Pinpoint the cell where the given text exists, returning its (X, Y) midpoint coordinate. 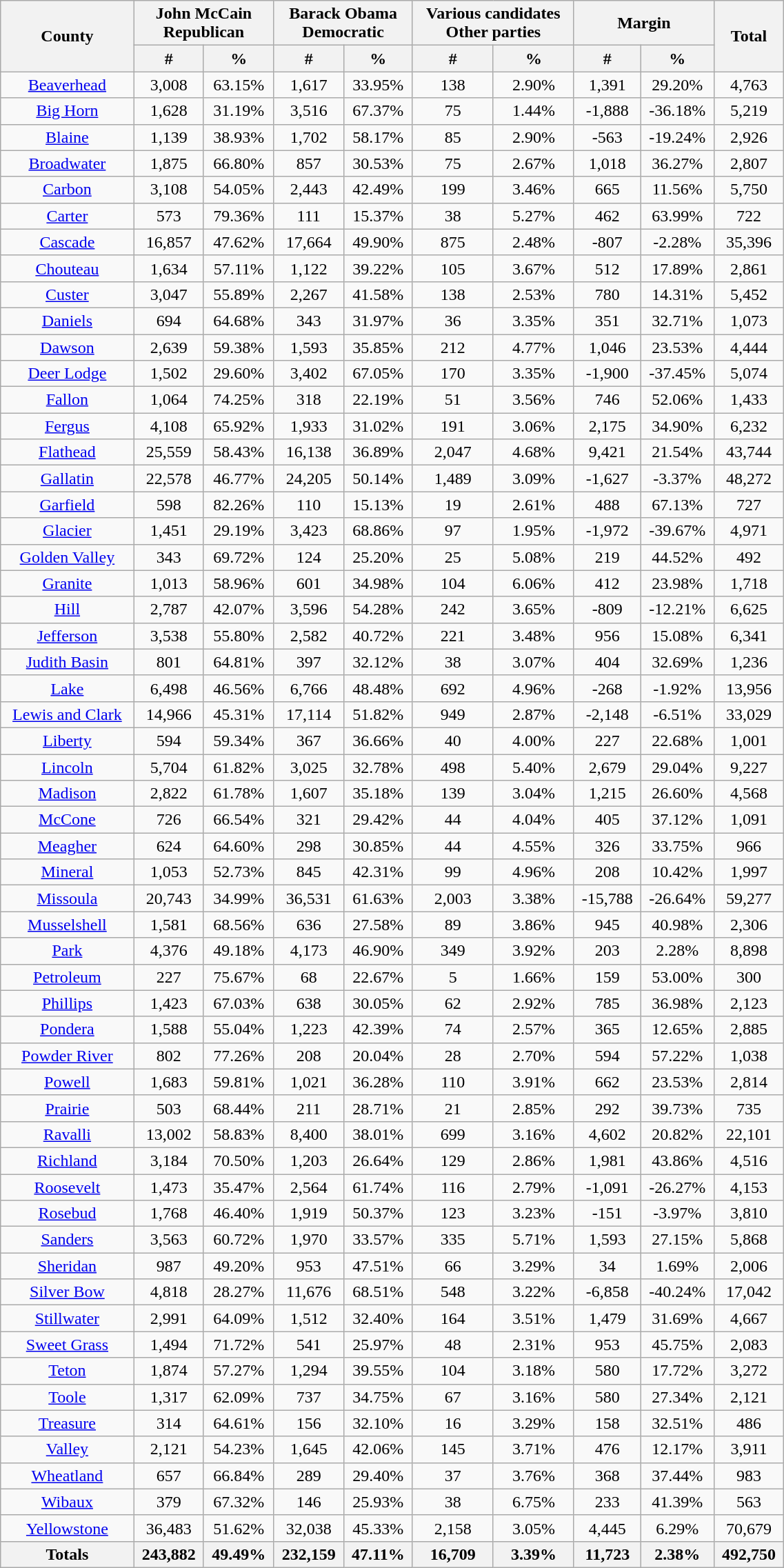
-3.97% (677, 1214)
945 (607, 925)
49.90% (378, 242)
49.49% (239, 1554)
2.48% (534, 242)
1,013 (168, 583)
351 (607, 321)
3.38% (534, 898)
16,138 (309, 452)
3,272 (749, 1371)
1,981 (607, 1160)
37.12% (677, 820)
379 (168, 1502)
1,203 (309, 1160)
-12.21% (677, 610)
-1.92% (677, 688)
1,607 (309, 794)
367 (309, 741)
Lincoln (68, 767)
33.75% (677, 846)
Jefferson (68, 636)
6.75% (534, 1502)
22,101 (749, 1134)
404 (607, 662)
Madison (68, 794)
349 (452, 951)
59,277 (749, 898)
38.93% (239, 137)
-15,788 (607, 898)
1,021 (309, 1082)
2,158 (452, 1528)
35.47% (239, 1187)
34 (607, 1266)
39.55% (378, 1371)
39.73% (677, 1108)
3,516 (309, 111)
67 (452, 1397)
1,617 (309, 85)
5,704 (168, 767)
4.04% (534, 820)
735 (749, 1108)
32.10% (378, 1423)
6,766 (309, 688)
29.42% (378, 820)
25.93% (378, 1502)
5,074 (749, 374)
1,702 (309, 137)
3.48% (534, 636)
47.11% (378, 1554)
1,223 (309, 1029)
13,002 (168, 1134)
1,294 (309, 1371)
Lake (68, 688)
32.78% (378, 767)
1,038 (749, 1056)
4,568 (749, 794)
22.67% (378, 977)
801 (168, 662)
1,317 (168, 1397)
2,861 (749, 268)
987 (168, 1266)
4,971 (749, 531)
52.06% (677, 400)
69.72% (239, 557)
5,868 (749, 1240)
3.46% (534, 190)
1,634 (168, 268)
2.79% (534, 1187)
221 (452, 636)
875 (452, 242)
2,639 (168, 347)
34.98% (378, 583)
Lewis and Clark (68, 714)
97 (452, 531)
2,564 (309, 1187)
22,578 (168, 479)
412 (607, 583)
35.18% (378, 794)
2,443 (309, 190)
1,768 (168, 1214)
785 (607, 1003)
5.40% (534, 767)
498 (452, 767)
1,473 (168, 1187)
-36.18% (677, 111)
3,596 (309, 610)
2,787 (168, 610)
36 (452, 321)
845 (309, 872)
1,997 (749, 872)
1,139 (168, 137)
17.72% (677, 1371)
573 (168, 216)
1,502 (168, 374)
111 (309, 216)
318 (309, 400)
4.68% (534, 452)
40 (452, 741)
Silver Bow (68, 1292)
50.14% (378, 479)
35.85% (378, 347)
62 (452, 1003)
Stillwater (68, 1318)
1,001 (749, 741)
746 (607, 400)
32.71% (677, 321)
22.19% (378, 400)
23.98% (677, 583)
33.57% (378, 1240)
368 (607, 1476)
Gallatin (68, 479)
58.17% (378, 137)
29.19% (239, 531)
25 (452, 557)
4,602 (607, 1134)
1.44% (534, 111)
31.02% (378, 426)
31.69% (677, 1318)
4,516 (749, 1160)
4,667 (749, 1318)
Deer Lodge (68, 374)
65.92% (239, 426)
4.55% (534, 846)
-3.37% (677, 479)
1,588 (168, 1029)
46.90% (378, 951)
159 (607, 977)
42.39% (378, 1029)
3.91% (534, 1082)
726 (168, 820)
548 (452, 1292)
3.18% (534, 1371)
61.74% (378, 1187)
42.49% (378, 190)
598 (168, 505)
51.82% (378, 714)
32.40% (378, 1318)
1,236 (749, 662)
39.22% (378, 268)
170 (452, 374)
49.20% (239, 1266)
11.56% (677, 190)
74 (452, 1029)
47.62% (239, 242)
1,018 (607, 163)
58.96% (239, 583)
20.04% (378, 1056)
22.68% (677, 741)
Pondera (68, 1029)
2,047 (452, 452)
-40.24% (677, 1292)
727 (749, 505)
3.22% (534, 1292)
-1,900 (607, 374)
26.60% (677, 794)
3,025 (309, 767)
692 (452, 688)
Sheridan (68, 1266)
2.38% (677, 1554)
298 (309, 846)
68.56% (239, 925)
4,153 (749, 1187)
1,874 (168, 1371)
27.58% (378, 925)
43.86% (677, 1160)
1,479 (607, 1318)
Broadwater (68, 163)
Dawson (68, 347)
4,763 (749, 85)
3,047 (168, 294)
3,538 (168, 636)
2,822 (168, 794)
123 (452, 1214)
25,559 (168, 452)
Park (68, 951)
3.23% (534, 1214)
211 (309, 1108)
-268 (607, 688)
2,003 (452, 898)
52.73% (239, 872)
42.06% (378, 1449)
Fallon (68, 400)
4,444 (749, 347)
28.71% (378, 1108)
17.89% (677, 268)
Total (749, 36)
699 (452, 1134)
105 (452, 268)
41.39% (677, 1502)
2,926 (749, 137)
29.40% (378, 1476)
199 (452, 190)
64.68% (239, 321)
5 (452, 977)
63.99% (677, 216)
66.84% (239, 1476)
2,083 (749, 1345)
2.53% (534, 294)
563 (749, 1502)
48,272 (749, 479)
3.07% (534, 662)
2,306 (749, 925)
2,582 (309, 636)
Yellowstone (68, 1528)
55.89% (239, 294)
55.04% (239, 1029)
Meagher (68, 846)
Teton (68, 1371)
1,919 (309, 1214)
61.78% (239, 794)
34.75% (378, 1397)
1,122 (309, 268)
Richland (68, 1160)
5,750 (749, 190)
13,956 (749, 688)
25.97% (378, 1345)
62.09% (239, 1397)
32.12% (378, 662)
164 (452, 1318)
-6,858 (607, 1292)
Valley (68, 1449)
Wibaux (68, 1502)
29.60% (239, 374)
1,683 (168, 1082)
2,123 (749, 1003)
2.87% (534, 714)
64.61% (239, 1423)
857 (309, 163)
1,064 (168, 400)
71.72% (239, 1345)
19 (452, 505)
Musselshell (68, 925)
-39.67% (677, 531)
3,911 (749, 1449)
12.17% (677, 1449)
50.37% (378, 1214)
Custer (68, 294)
949 (452, 714)
Totals (68, 1554)
3,563 (168, 1240)
64.60% (239, 846)
158 (607, 1423)
16,857 (168, 242)
20.82% (677, 1134)
46.40% (239, 1214)
3,810 (749, 1214)
55.80% (239, 636)
Glacier (68, 531)
67.13% (677, 505)
61.63% (378, 898)
326 (607, 846)
16,709 (452, 1554)
-26.27% (677, 1187)
145 (452, 1449)
Daniels (68, 321)
3,423 (309, 531)
9,227 (749, 767)
Powell (68, 1082)
36,531 (309, 898)
-809 (607, 610)
Sweet Grass (68, 1345)
33,029 (749, 714)
956 (607, 636)
57.11% (239, 268)
694 (168, 321)
70.50% (239, 1160)
139 (452, 794)
64.81% (239, 662)
15.37% (378, 216)
-26.64% (677, 898)
-151 (607, 1214)
68.44% (239, 1108)
3.56% (534, 400)
203 (607, 951)
Carbon (68, 190)
Powder River (68, 1056)
3.67% (534, 268)
4,818 (168, 1292)
McCone (68, 820)
48.48% (378, 688)
321 (309, 820)
191 (452, 426)
1,718 (749, 583)
2.57% (534, 1029)
15.08% (677, 636)
146 (309, 1502)
45.33% (378, 1528)
541 (309, 1345)
1,970 (309, 1240)
-6.51% (677, 714)
-1,091 (607, 1187)
Sanders (68, 1240)
1.95% (534, 531)
47.51% (378, 1266)
1,053 (168, 872)
60.72% (239, 1240)
116 (452, 1187)
966 (749, 846)
89 (452, 925)
Petroleum (68, 977)
Golden Valley (68, 557)
1,073 (749, 321)
29.20% (677, 85)
Barack ObamaDemocratic (343, 23)
36,483 (168, 1528)
33.95% (378, 85)
2,807 (749, 163)
9,421 (607, 452)
3.04% (534, 794)
10.42% (677, 872)
1,091 (749, 820)
722 (749, 216)
314 (168, 1423)
77.26% (239, 1056)
492 (749, 557)
57.22% (677, 1056)
1,645 (309, 1449)
-2.28% (677, 242)
Liberty (68, 741)
63.15% (239, 85)
34.90% (677, 426)
70,679 (749, 1528)
2.31% (534, 1345)
59.38% (239, 347)
17,664 (309, 242)
30.05% (378, 1003)
67.37% (378, 111)
82.26% (239, 505)
17,114 (309, 714)
3.76% (534, 1476)
6.29% (677, 1528)
397 (309, 662)
2.86% (534, 1160)
99 (452, 872)
3.86% (534, 925)
Phillips (68, 1003)
657 (168, 1476)
802 (168, 1056)
44.52% (677, 557)
27.34% (677, 1397)
638 (309, 1003)
34.99% (239, 898)
156 (309, 1423)
462 (607, 216)
Margin (644, 23)
2.70% (534, 1056)
Garfield (68, 505)
74.25% (239, 400)
36.66% (378, 741)
4,173 (309, 951)
129 (452, 1160)
3.65% (534, 610)
1,875 (168, 163)
486 (749, 1423)
2,991 (168, 1318)
405 (607, 820)
58.43% (239, 452)
780 (607, 294)
1.66% (534, 977)
59.34% (239, 741)
1,494 (168, 1345)
66.80% (239, 163)
3.06% (534, 426)
45.31% (239, 714)
3,184 (168, 1160)
31.97% (378, 321)
25.20% (378, 557)
292 (607, 1108)
14,966 (168, 714)
66.54% (239, 820)
-563 (607, 137)
3.51% (534, 1318)
662 (607, 1082)
5,219 (749, 111)
21 (452, 1108)
36.89% (378, 452)
16 (452, 1423)
21.54% (677, 452)
2,885 (749, 1029)
2.67% (534, 163)
1,215 (607, 794)
3.09% (534, 479)
Toole (68, 1397)
75.67% (239, 977)
1,046 (607, 347)
36.98% (677, 1003)
67.32% (239, 1502)
12.65% (677, 1029)
1,489 (452, 479)
335 (452, 1240)
3.39% (534, 1554)
2.28% (677, 951)
Ravalli (68, 1134)
-1,627 (607, 479)
37.44% (677, 1476)
624 (168, 846)
2,006 (749, 1266)
Missoula (68, 898)
4,376 (168, 951)
2.61% (534, 505)
242 (452, 610)
Treasure (68, 1423)
59.81% (239, 1082)
15.13% (378, 505)
20,743 (168, 898)
32,038 (309, 1528)
Prairie (68, 1108)
36.28% (378, 1082)
Beaverhead (68, 85)
6,498 (168, 688)
John McCainRepublican (204, 23)
2,814 (749, 1082)
48 (452, 1345)
38.01% (378, 1134)
Fergus (68, 426)
3,108 (168, 190)
11,723 (607, 1554)
Hill (68, 610)
492,750 (749, 1554)
1,433 (749, 400)
40.72% (378, 636)
-1,888 (607, 111)
8,400 (309, 1134)
Blaine (68, 137)
67.05% (378, 374)
53.00% (677, 977)
66 (452, 1266)
Judith Basin (68, 662)
365 (607, 1029)
41.58% (378, 294)
3.05% (534, 1528)
Big Horn (68, 111)
46.77% (239, 479)
36.27% (677, 163)
68 (309, 977)
Flathead (68, 452)
46.56% (239, 688)
42.31% (378, 872)
Cascade (68, 242)
57.27% (239, 1371)
4,445 (607, 1528)
35,396 (749, 242)
14.31% (677, 294)
County (68, 36)
27.15% (677, 1240)
1,391 (607, 85)
26.64% (378, 1160)
30.53% (378, 163)
49.18% (239, 951)
85 (452, 137)
24,205 (309, 479)
983 (749, 1476)
-19.24% (677, 137)
124 (309, 557)
5,452 (749, 294)
31.19% (239, 111)
51.62% (239, 1528)
30.85% (378, 846)
58.83% (239, 1134)
601 (309, 583)
3,402 (309, 374)
64.09% (239, 1318)
5.71% (534, 1240)
2,175 (607, 426)
67.03% (239, 1003)
61.82% (239, 767)
6,232 (749, 426)
219 (607, 557)
Rosebud (68, 1214)
45.75% (677, 1345)
737 (309, 1397)
51 (452, 400)
79.36% (239, 216)
54.23% (239, 1449)
-37.45% (677, 374)
17,042 (749, 1292)
-807 (607, 242)
1.69% (677, 1266)
1,581 (168, 925)
1,423 (168, 1003)
3.92% (534, 951)
4,108 (168, 426)
4.00% (534, 741)
8,898 (749, 951)
37 (452, 1476)
29.04% (677, 767)
300 (749, 977)
54.28% (378, 610)
636 (309, 925)
4.77% (534, 347)
43,744 (749, 452)
289 (309, 1476)
6,341 (749, 636)
68.51% (378, 1292)
11,676 (309, 1292)
54.05% (239, 190)
512 (607, 268)
28.27% (239, 1292)
233 (607, 1502)
665 (607, 190)
68.86% (378, 531)
Various candidatesOther parties (493, 23)
1,933 (309, 426)
6,625 (749, 610)
Carter (68, 216)
3,008 (168, 85)
1,512 (309, 1318)
212 (452, 347)
Wheatland (68, 1476)
Chouteau (68, 268)
2,679 (607, 767)
42.07% (239, 610)
243,882 (168, 1554)
503 (168, 1108)
1,451 (168, 531)
28 (452, 1056)
2.85% (534, 1108)
Roosevelt (68, 1187)
5.08% (534, 557)
40.98% (677, 925)
32.51% (677, 1423)
2.92% (534, 1003)
476 (607, 1449)
488 (607, 505)
1,628 (168, 111)
32.69% (677, 662)
6.06% (534, 583)
-2,148 (607, 714)
232,159 (309, 1554)
Granite (68, 583)
Mineral (68, 872)
-1,972 (607, 531)
5.27% (534, 216)
2,267 (309, 294)
3.71% (534, 1449)
